Locate the cell with the specified text and output its [X, Y] center coordinate. 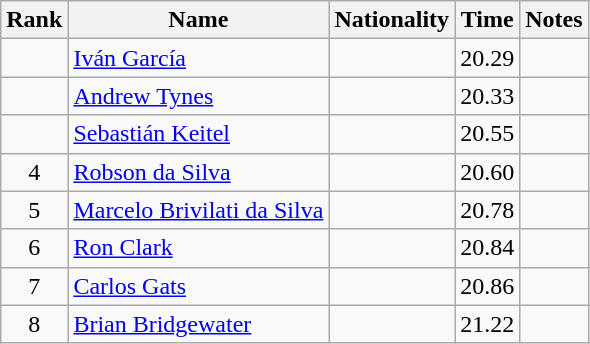
20.86 [488, 286]
Name [198, 20]
20.84 [488, 248]
20.33 [488, 96]
Andrew Tynes [198, 96]
Rank [34, 20]
Marcelo Brivilati da Silva [198, 210]
6 [34, 248]
4 [34, 172]
21.22 [488, 324]
20.55 [488, 134]
8 [34, 324]
20.60 [488, 172]
Robson da Silva [198, 172]
Brian Bridgewater [198, 324]
Nationality [392, 20]
Time [488, 20]
5 [34, 210]
Iván García [198, 58]
20.78 [488, 210]
Ron Clark [198, 248]
Carlos Gats [198, 286]
Notes [554, 20]
20.29 [488, 58]
Sebastián Keitel [198, 134]
7 [34, 286]
